For the text-containing cell, return its midpoint in [x, y] coordinate format. 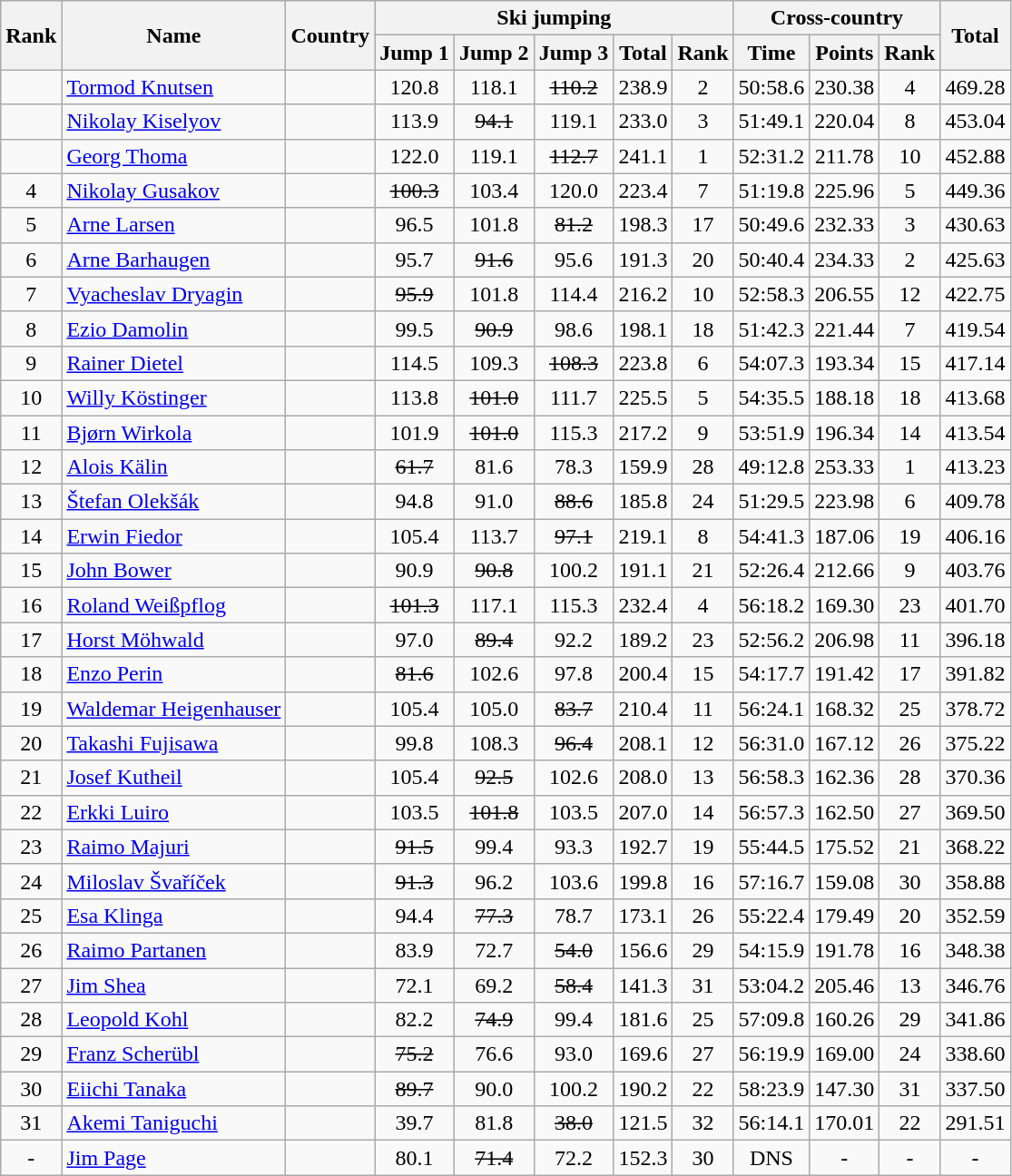
Akemi Taniguchi [174, 1123]
Rainer Dietel [174, 363]
391.82 [975, 674]
Erkki Luiro [174, 812]
191.78 [844, 950]
232.33 [844, 225]
91.5 [415, 847]
120.0 [574, 191]
253.33 [844, 467]
Georg Thoma [174, 156]
53:04.2 [771, 985]
97.1 [574, 536]
216.2 [643, 294]
358.88 [975, 881]
99.5 [415, 328]
Waldemar Heigenhauser [174, 709]
56:18.2 [771, 605]
80.1 [415, 1158]
Jump 2 [494, 53]
193.34 [844, 363]
199.8 [643, 881]
81.2 [574, 225]
156.6 [643, 950]
50:58.6 [771, 87]
422.75 [975, 294]
206.98 [844, 640]
94.4 [415, 916]
52:31.2 [771, 156]
72.2 [574, 1158]
409.78 [975, 502]
90.8 [494, 571]
Štefan Olekšák [174, 502]
Jump 1 [415, 53]
352.59 [975, 916]
232.4 [643, 605]
469.28 [975, 87]
96.4 [574, 743]
95.7 [415, 260]
75.2 [415, 1054]
55:22.4 [771, 916]
169.6 [643, 1054]
188.18 [844, 397]
Cross-country [837, 18]
Ezio Damolin [174, 328]
54.0 [574, 950]
54:41.3 [771, 536]
32 [703, 1123]
403.76 [975, 571]
Takashi Fujisawa [174, 743]
118.1 [494, 87]
208.0 [643, 778]
196.34 [844, 433]
76.6 [494, 1054]
413.23 [975, 467]
208.1 [643, 743]
54:07.3 [771, 363]
406.16 [975, 536]
113.8 [415, 397]
97.0 [415, 640]
DNS [771, 1158]
50:40.4 [771, 260]
110.2 [574, 87]
190.2 [643, 1089]
370.36 [975, 778]
187.06 [844, 536]
82.2 [415, 1020]
413.68 [975, 397]
122.0 [415, 156]
91.6 [494, 260]
191.1 [643, 571]
167.12 [844, 743]
93.0 [574, 1054]
162.50 [844, 812]
74.9 [494, 1020]
121.5 [643, 1123]
173.1 [643, 916]
Time [771, 53]
103.4 [494, 191]
210.4 [643, 709]
78.3 [574, 467]
189.2 [643, 640]
341.86 [975, 1020]
Ski jumping [554, 18]
Alois Kälin [174, 467]
96.5 [415, 225]
401.70 [975, 605]
198.1 [643, 328]
58:23.9 [771, 1089]
52:26.4 [771, 571]
223.98 [844, 502]
162.36 [844, 778]
Roland Weißpflog [174, 605]
452.88 [975, 156]
49:12.8 [771, 467]
71.4 [494, 1158]
337.50 [975, 1089]
192.7 [643, 847]
Raimo Partanen [174, 950]
Jim Page [174, 1158]
217.2 [643, 433]
220.04 [844, 122]
111.7 [574, 397]
114.4 [574, 294]
38.0 [574, 1123]
103.6 [574, 881]
77.3 [494, 916]
Name [174, 35]
94.8 [415, 502]
419.54 [975, 328]
55:44.5 [771, 847]
234.33 [844, 260]
96.2 [494, 881]
117.1 [494, 605]
51:42.3 [771, 328]
98.6 [574, 328]
58.4 [574, 985]
378.72 [975, 709]
Josef Kutheil [174, 778]
160.26 [844, 1020]
147.30 [844, 1089]
61.7 [415, 467]
241.1 [643, 156]
97.8 [574, 674]
207.0 [643, 812]
191.42 [844, 674]
Willy Köstinger [174, 397]
453.04 [975, 122]
Jump 3 [574, 53]
185.8 [643, 502]
Vyacheslav Dryagin [174, 294]
88.6 [574, 502]
54:35.5 [771, 397]
430.63 [975, 225]
375.22 [975, 743]
346.76 [975, 985]
John Bower [174, 571]
Nikolay Kiselyov [174, 122]
Eiichi Tanaka [174, 1089]
56:57.3 [771, 812]
109.3 [494, 363]
449.36 [975, 191]
78.7 [574, 916]
90.0 [494, 1089]
179.49 [844, 916]
69.2 [494, 985]
175.52 [844, 847]
Horst Möhwald [174, 640]
170.01 [844, 1123]
348.38 [975, 950]
Tormod Knutsen [174, 87]
212.66 [844, 571]
72.7 [494, 950]
Jim Shea [174, 985]
291.51 [975, 1123]
159.9 [643, 467]
169.30 [844, 605]
Franz Scherübl [174, 1054]
223.8 [643, 363]
225.5 [643, 397]
181.6 [643, 1020]
Miloslav Švaříček [174, 881]
191.3 [643, 260]
413.54 [975, 433]
52:58.3 [771, 294]
219.1 [643, 536]
57:16.7 [771, 881]
53:51.9 [771, 433]
99.8 [415, 743]
92.2 [574, 640]
56:14.1 [771, 1123]
233.0 [643, 122]
Erwin Fiedor [174, 536]
369.50 [975, 812]
205.46 [844, 985]
206.55 [844, 294]
338.60 [975, 1054]
113.9 [415, 122]
95.9 [415, 294]
91.3 [415, 881]
114.5 [415, 363]
169.00 [844, 1054]
56:24.1 [771, 709]
51:29.5 [771, 502]
141.3 [643, 985]
105.0 [494, 709]
57:09.8 [771, 1020]
417.14 [975, 363]
95.6 [574, 260]
56:58.3 [771, 778]
83.9 [415, 950]
Country [330, 35]
56:31.0 [771, 743]
93.3 [574, 847]
198.3 [643, 225]
Enzo Perin [174, 674]
112.7 [574, 156]
54:15.9 [771, 950]
56:19.9 [771, 1054]
425.63 [975, 260]
81.8 [494, 1123]
72.1 [415, 985]
52:56.2 [771, 640]
94.1 [494, 122]
89.4 [494, 640]
101.9 [415, 433]
100.3 [415, 191]
211.78 [844, 156]
230.38 [844, 87]
113.7 [494, 536]
225.96 [844, 191]
51:49.1 [771, 122]
200.4 [643, 674]
Nikolay Gusakov [174, 191]
83.7 [574, 709]
51:19.8 [771, 191]
50:49.6 [771, 225]
91.0 [494, 502]
368.22 [975, 847]
Arne Larsen [174, 225]
396.18 [975, 640]
159.08 [844, 881]
223.4 [643, 191]
Leopold Kohl [174, 1020]
39.7 [415, 1123]
Esa Klinga [174, 916]
Arne Barhaugen [174, 260]
221.44 [844, 328]
101.3 [415, 605]
120.8 [415, 87]
168.32 [844, 709]
238.9 [643, 87]
Points [844, 53]
Bjørn Wirkola [174, 433]
92.5 [494, 778]
54:17.7 [771, 674]
89.7 [415, 1089]
Raimo Majuri [174, 847]
152.3 [643, 1158]
